Find where the given text appears and provide that cell's center as [x, y] coordinate. 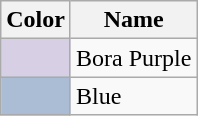
Color [36, 20]
Bora Purple [133, 58]
Blue [133, 96]
Name [133, 20]
